Identify which cell holds the provided text, then report its [X, Y] central coordinate. 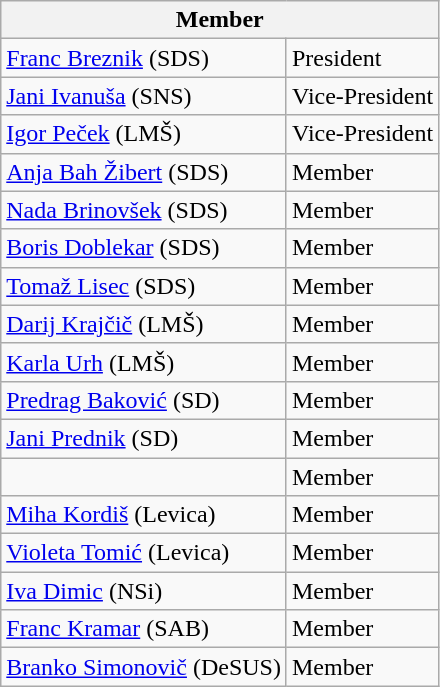
Tomaž Lisec (SDS) [144, 286]
Darij Krajčič (LMŠ) [144, 324]
Franc Breznik (SDS) [144, 58]
Anja Bah Žibert (SDS) [144, 172]
Boris Doblekar (SDS) [144, 248]
Nada Brinovšek (SDS) [144, 210]
Jani Ivanuša (SNS) [144, 96]
Predrag Baković (SD) [144, 400]
Violeta Tomić (Levica) [144, 553]
Igor Peček (LMŠ) [144, 134]
Karla Urh (LMŠ) [144, 362]
Branko Simonovič (DeSUS) [144, 667]
President [362, 58]
Miha Kordiš (Levica) [144, 515]
Jani Prednik (SD) [144, 438]
Franc Kramar (SAB) [144, 629]
Iva Dimic (NSi) [144, 591]
